Find where the given text appears and provide that cell's center as [x, y] coordinate. 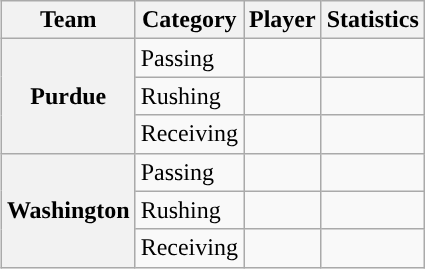
Team [68, 20]
Statistics [372, 20]
Player [283, 20]
Category [189, 20]
Washington [68, 210]
Purdue [68, 96]
